Identify which cell holds the provided text, then report its [X, Y] central coordinate. 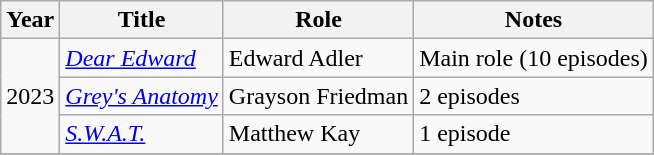
Role [318, 20]
2 episodes [534, 96]
S.W.A.T. [142, 134]
Title [142, 20]
Notes [534, 20]
Dear Edward [142, 58]
2023 [30, 96]
Grey's Anatomy [142, 96]
Main role (10 episodes) [534, 58]
Grayson Friedman [318, 96]
1 episode [534, 134]
Edward Adler [318, 58]
Year [30, 20]
Matthew Kay [318, 134]
